Extract the [X, Y] coordinate from the center of the cell holding the provided text.  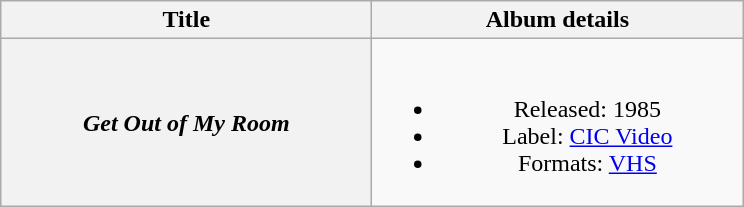
Get Out of My Room [186, 122]
Released: 1985Label: CIC VideoFormats: VHS [558, 122]
Album details [558, 20]
Title [186, 20]
